Provide the (x, y) coordinate of the cell's center where the given text is located.  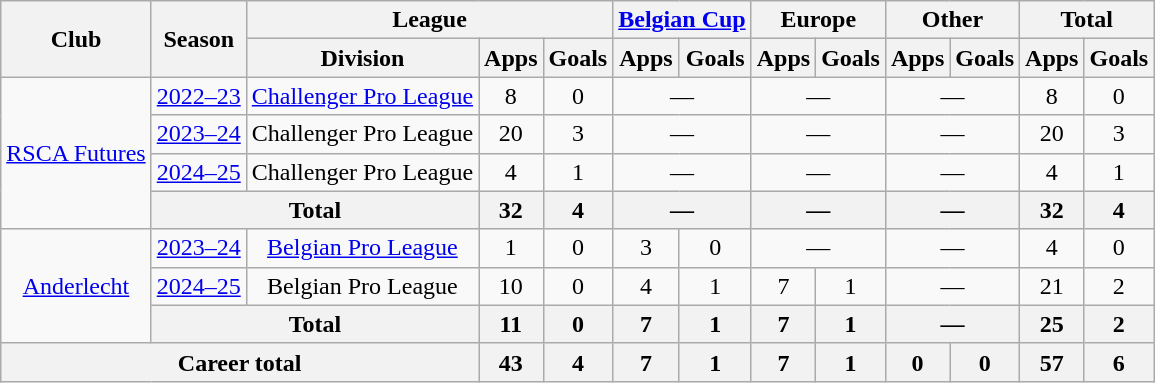
Belgian Cup (682, 20)
Club (76, 39)
Other (952, 20)
Anderlecht (76, 286)
11 (511, 324)
21 (1052, 286)
57 (1052, 362)
League (429, 20)
Season (198, 39)
43 (511, 362)
10 (511, 286)
RSCA Futures (76, 153)
Career total (240, 362)
Europe (818, 20)
25 (1052, 324)
Division (362, 58)
6 (1119, 362)
2022–23 (198, 96)
